From the cell containing the given text, extract its center point as (x, y) coordinate. 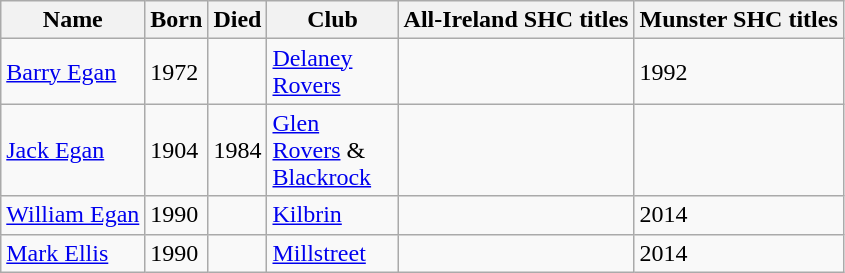
Died (238, 20)
Delaney Rovers (332, 72)
Barry Egan (73, 72)
Millstreet (332, 253)
1992 (738, 72)
Kilbrin (332, 215)
Glen Rovers & Blackrock (332, 150)
Born (176, 20)
1972 (176, 72)
Club (332, 20)
All-Ireland SHC titles (516, 20)
Munster SHC titles (738, 20)
William Egan (73, 215)
Mark Ellis (73, 253)
Name (73, 20)
1984 (238, 150)
Jack Egan (73, 150)
1904 (176, 150)
